Search for the cell housing the specified text and yield its (X, Y) center coordinate. 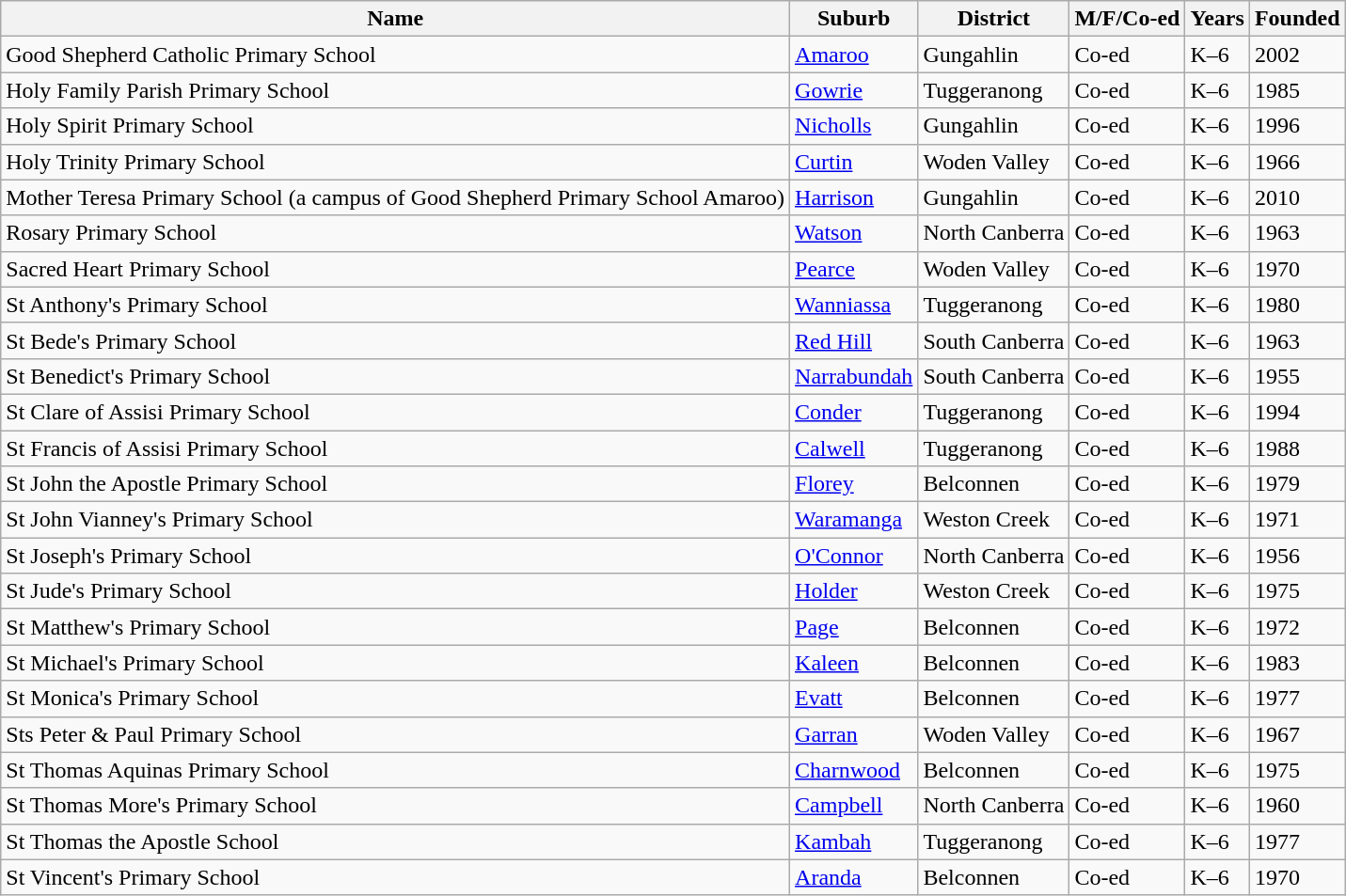
Good Shepherd Catholic Primary School (395, 55)
St Bede's Primary School (395, 340)
Garran (854, 734)
Waramanga (854, 520)
Narrabundah (854, 376)
Holder (854, 591)
Evatt (854, 699)
Campbell (854, 806)
St Vincent's Primary School (395, 877)
Watson (854, 233)
Amaroo (854, 55)
St Thomas Aquinas Primary School (395, 770)
Red Hill (854, 340)
Name (395, 19)
Nicholls (854, 126)
2002 (1297, 55)
Calwell (854, 448)
St John Vianney's Primary School (395, 520)
Years (1217, 19)
Florey (854, 484)
Sts Peter & Paul Primary School (395, 734)
1983 (1297, 663)
1972 (1297, 627)
St Thomas More's Primary School (395, 806)
District (993, 19)
St Michael's Primary School (395, 663)
1980 (1297, 305)
St Jude's Primary School (395, 591)
1985 (1297, 90)
Page (854, 627)
1996 (1297, 126)
Holy Family Parish Primary School (395, 90)
Gowrie (854, 90)
Suburb (854, 19)
1988 (1297, 448)
Rosary Primary School (395, 233)
Founded (1297, 19)
1971 (1297, 520)
Pearce (854, 269)
Conder (854, 412)
1967 (1297, 734)
1956 (1297, 556)
St Monica's Primary School (395, 699)
O'Connor (854, 556)
St Benedict's Primary School (395, 376)
1994 (1297, 412)
Charnwood (854, 770)
1966 (1297, 162)
1955 (1297, 376)
Kaleen (854, 663)
2010 (1297, 197)
M/F/Co-ed (1127, 19)
St Clare of Assisi Primary School (395, 412)
St Joseph's Primary School (395, 556)
Kambah (854, 841)
St Matthew's Primary School (395, 627)
Sacred Heart Primary School (395, 269)
Curtin (854, 162)
St Anthony's Primary School (395, 305)
1979 (1297, 484)
Wanniassa (854, 305)
St John the Apostle Primary School (395, 484)
1960 (1297, 806)
St Francis of Assisi Primary School (395, 448)
Holy Spirit Primary School (395, 126)
Harrison (854, 197)
St Thomas the Apostle School (395, 841)
Mother Teresa Primary School (a campus of Good Shepherd Primary School Amaroo) (395, 197)
Aranda (854, 877)
Holy Trinity Primary School (395, 162)
